Return the (X, Y) coordinate for the center point of the cell that contains the specified text.  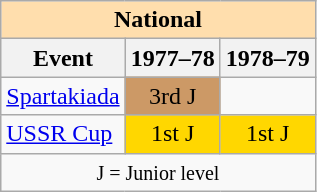
National (158, 20)
Event (63, 58)
3rd J (172, 96)
J = Junior level (158, 172)
1977–78 (172, 58)
1978–79 (268, 58)
USSR Cup (63, 134)
Spartakiada (63, 96)
